Provide the [X, Y] coordinate of the cell's center where the given text is located.  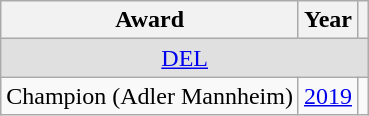
Award [150, 20]
Year [328, 20]
DEL [185, 58]
2019 [328, 96]
Champion (Adler Mannheim) [150, 96]
